Return the (X, Y) coordinate for the center point of the cell that contains the specified text.  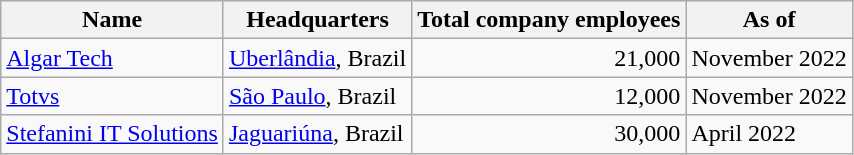
Name (112, 20)
April 2022 (769, 134)
Uberlândia, Brazil (317, 58)
Total company employees (549, 20)
São Paulo, Brazil (317, 96)
Headquarters (317, 20)
Algar Tech (112, 58)
12,000 (549, 96)
Stefanini IT Solutions (112, 134)
21,000 (549, 58)
30,000 (549, 134)
As of (769, 20)
Totvs (112, 96)
Jaguariúna, Brazil (317, 134)
